Find where the given text appears and provide that cell's center as [x, y] coordinate. 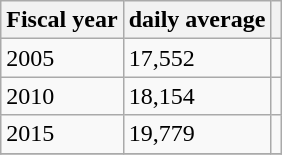
17,552 [197, 58]
2010 [62, 96]
2015 [62, 134]
daily average [197, 20]
Fiscal year [62, 20]
18,154 [197, 96]
19,779 [197, 134]
2005 [62, 58]
